From the cell containing the given text, extract its center point as [X, Y] coordinate. 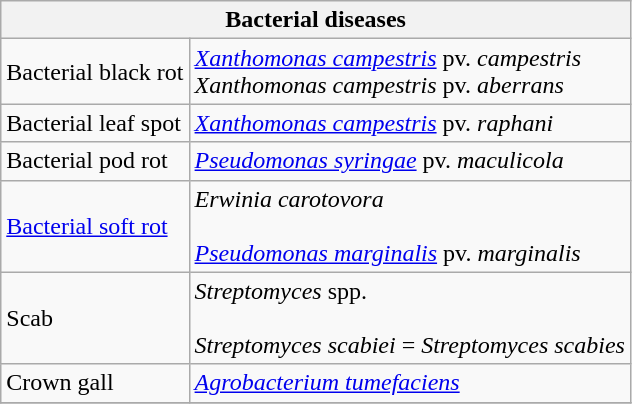
Crown gall [95, 383]
Pseudomonas syringae pv. maculicola [410, 161]
Xanthomonas campestris pv. campestris Xanthomonas campestris pv. aberrans [410, 72]
Agrobacterium tumefaciens [410, 383]
Bacterial leaf spot [95, 123]
Erwinia carotovora Pseudomonas marginalis pv. marginalis [410, 226]
Bacterial pod rot [95, 161]
Scab [95, 318]
Bacterial soft rot [95, 226]
Xanthomonas campestris pv. raphani [410, 123]
Bacterial diseases [316, 20]
Streptomyces spp. Streptomyces scabiei = Streptomyces scabies [410, 318]
Bacterial black rot [95, 72]
